Capture the cell that displays the provided text and extract its (x, y) central coordinate. 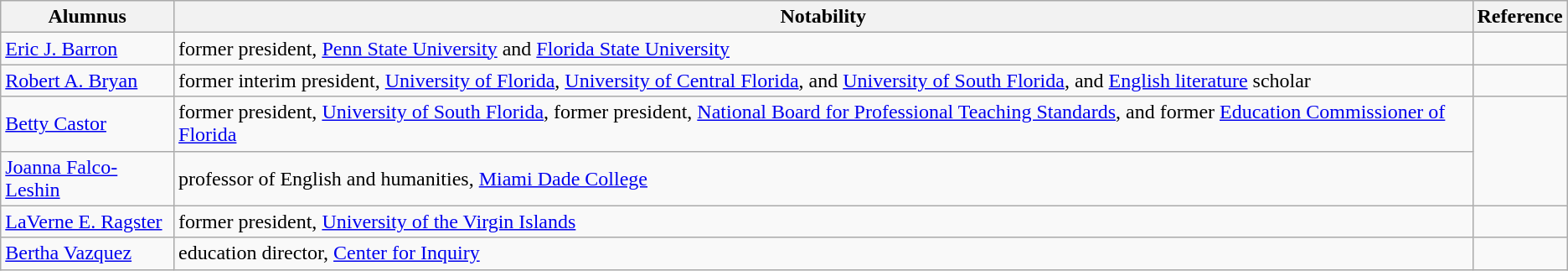
LaVerne E. Ragster (87, 221)
former president, University of the Virgin Islands (823, 221)
former president, Penn State University and Florida State University (823, 49)
Alumnus (87, 17)
Reference (1519, 17)
professor of English and humanities, Miami Dade College (823, 178)
education director, Center for Inquiry (823, 253)
Betty Castor (87, 124)
Bertha Vazquez (87, 253)
former interim president, University of Florida, University of Central Florida, and University of South Florida, and English literature scholar (823, 81)
Joanna Falco-Leshin (87, 178)
Eric J. Barron (87, 49)
Robert A. Bryan (87, 81)
Notability (823, 17)
